Return [x, y] of the center of cell containing provided text 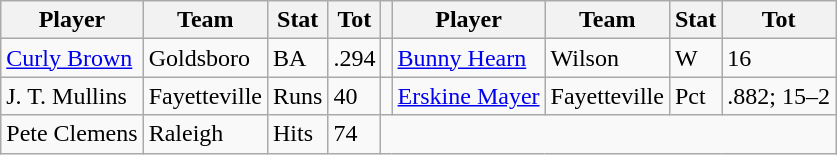
Goldsboro [205, 58]
Hits [297, 134]
Pete Clemens [72, 134]
W [695, 58]
Erskine Mayer [468, 96]
Wilson [607, 58]
Raleigh [205, 134]
74 [354, 134]
Bunny Hearn [468, 58]
Curly Brown [72, 58]
40 [354, 96]
16 [779, 58]
Pct [695, 96]
.294 [354, 58]
.882; 15–2 [779, 96]
Runs [297, 96]
BA [297, 58]
J. T. Mullins [72, 96]
